Pinpoint the cell where the given text exists, returning its (x, y) midpoint coordinate. 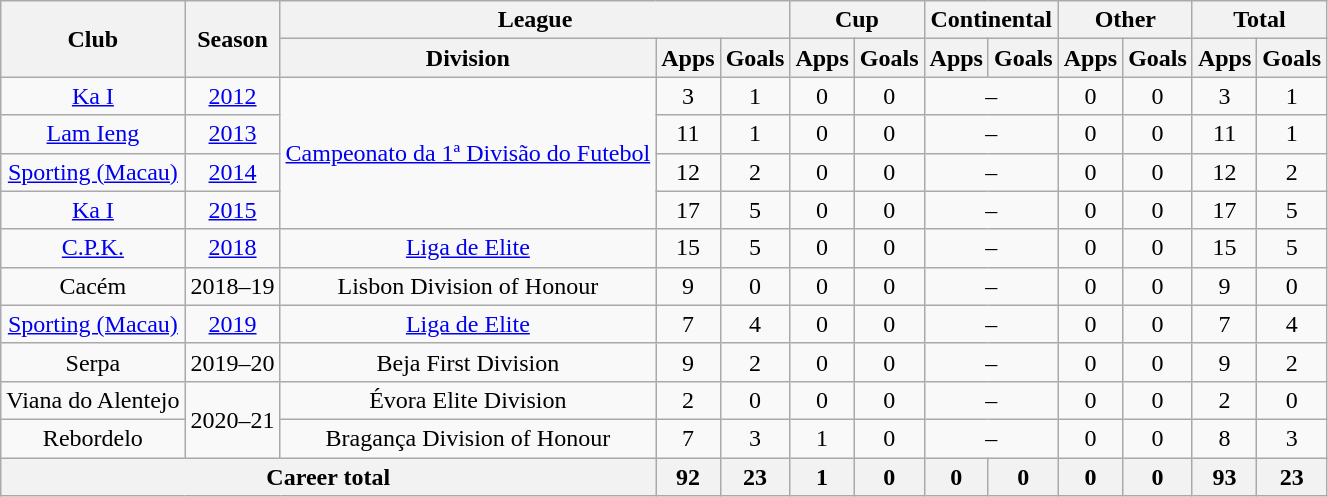
2015 (232, 210)
Club (93, 39)
Other (1125, 20)
League (535, 20)
93 (1224, 477)
2014 (232, 172)
Cacém (93, 286)
Total (1259, 20)
2013 (232, 134)
Career total (328, 477)
2012 (232, 96)
Bragança Division of Honour (468, 438)
2019 (232, 324)
Division (468, 58)
2020–21 (232, 419)
2019–20 (232, 362)
Beja First Division (468, 362)
2018–19 (232, 286)
Lam Ieng (93, 134)
Rebordelo (93, 438)
Serpa (93, 362)
2018 (232, 248)
Viana do Alentejo (93, 400)
C.P.K. (93, 248)
Évora Elite Division (468, 400)
Continental (991, 20)
Campeonato da 1ª Divisão do Futebol (468, 153)
Season (232, 39)
Lisbon Division of Honour (468, 286)
92 (688, 477)
8 (1224, 438)
Cup (857, 20)
